Return the [x, y] coordinate for the center point of the cell that contains the specified text.  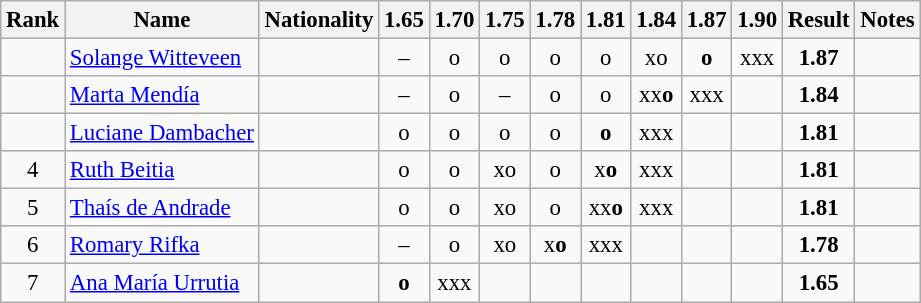
5 [33, 208]
Luciane Dambacher [162, 133]
Notes [888, 20]
Romary Rifka [162, 245]
Rank [33, 20]
Name [162, 20]
Thaís de Andrade [162, 208]
7 [33, 283]
Ruth Beitia [162, 170]
4 [33, 170]
6 [33, 245]
Marta Mendía [162, 95]
1.75 [505, 20]
Result [818, 20]
Nationality [318, 20]
1.70 [454, 20]
1.90 [757, 20]
Solange Witteveen [162, 58]
Ana María Urrutia [162, 283]
